From the cell containing the given text, extract its center point as [X, Y] coordinate. 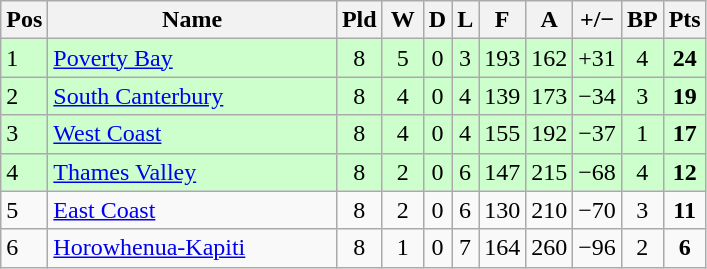
210 [550, 210]
East Coast [192, 210]
193 [502, 58]
Pts [684, 20]
L [466, 20]
12 [684, 172]
19 [684, 96]
Pos [24, 20]
164 [502, 248]
BP [642, 20]
South Canterbury [192, 96]
Thames Valley [192, 172]
−68 [598, 172]
D [437, 20]
17 [684, 134]
11 [684, 210]
F [502, 20]
−37 [598, 134]
+/− [598, 20]
162 [550, 58]
173 [550, 96]
W [402, 20]
139 [502, 96]
A [550, 20]
215 [550, 172]
−34 [598, 96]
147 [502, 172]
Name [192, 20]
Horowhenua-Kapiti [192, 248]
−96 [598, 248]
260 [550, 248]
24 [684, 58]
192 [550, 134]
Pld [359, 20]
7 [466, 248]
Poverty Bay [192, 58]
West Coast [192, 134]
+31 [598, 58]
155 [502, 134]
130 [502, 210]
−70 [598, 210]
